Pinpoint the cell where the given text exists, returning its [x, y] midpoint coordinate. 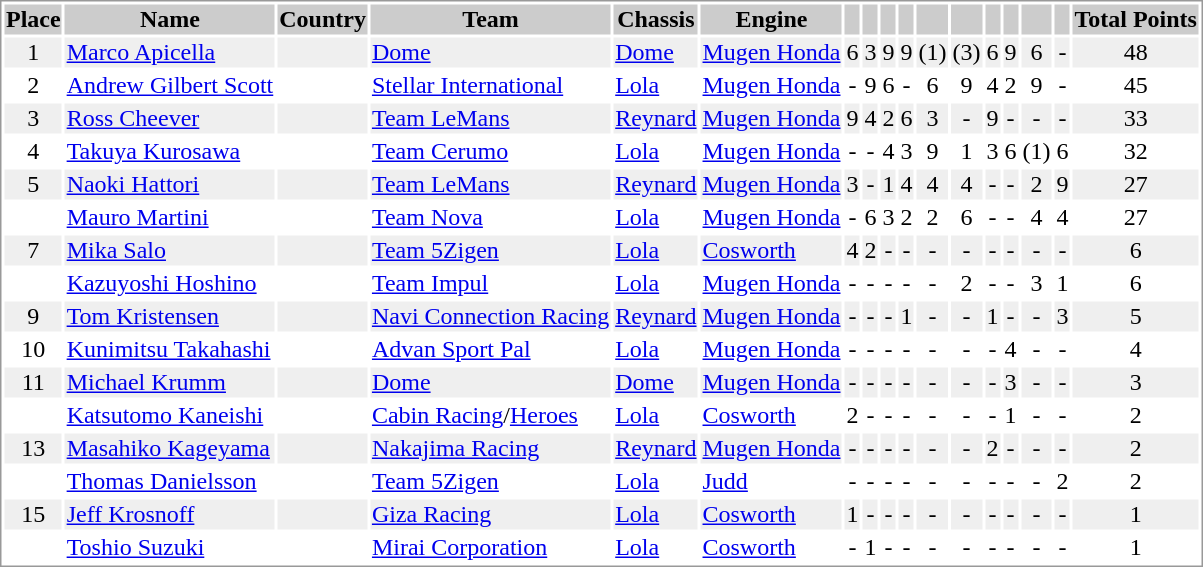
Kunimitsu Takahashi [170, 349]
Thomas Danielsson [170, 481]
Naoki Hattori [170, 185]
Kazuyoshi Hoshino [170, 283]
Tom Kristensen [170, 317]
Chassis [656, 19]
48 [1136, 53]
Stellar International [490, 85]
Team Nova [490, 217]
Michael Krumm [170, 383]
Team Cerumo [490, 151]
Team [490, 19]
Place [33, 19]
Team Impul [490, 283]
Total Points [1136, 19]
Giza Racing [490, 515]
Toshio Suzuki [170, 547]
Mauro Martini [170, 217]
Nakajima Racing [490, 449]
15 [33, 515]
Advan Sport Pal [490, 349]
(3) [966, 53]
Engine [772, 19]
Name [170, 19]
11 [33, 383]
Mirai Corporation [490, 547]
10 [33, 349]
7 [33, 251]
13 [33, 449]
Jeff Krosnoff [170, 515]
Cabin Racing/Heroes [490, 415]
Andrew Gilbert Scott [170, 85]
Judd [772, 481]
33 [1136, 119]
Takuya Kurosawa [170, 151]
45 [1136, 85]
Marco Apicella [170, 53]
Navi Connection Racing [490, 317]
Mika Salo [170, 251]
32 [1136, 151]
Masahiko Kageyama [170, 449]
Ross Cheever [170, 119]
Katsutomo Kaneishi [170, 415]
Country [323, 19]
